Return [X, Y] of the center of cell containing provided text 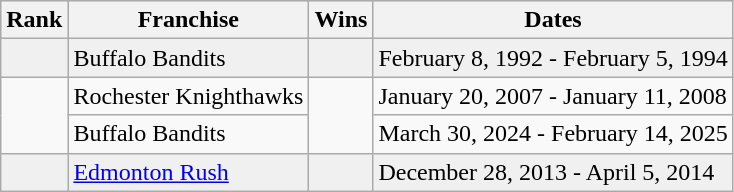
December 28, 2013 - April 5, 2014 [553, 172]
Dates [553, 20]
February 8, 1992 - February 5, 1994 [553, 58]
January 20, 2007 - January 11, 2008 [553, 96]
Franchise [188, 20]
Rochester Knighthawks [188, 96]
Rank [34, 20]
Wins [341, 20]
Edmonton Rush [188, 172]
March 30, 2024 - February 14, 2025 [553, 134]
